Identify which cell holds the provided text, then report its (X, Y) central coordinate. 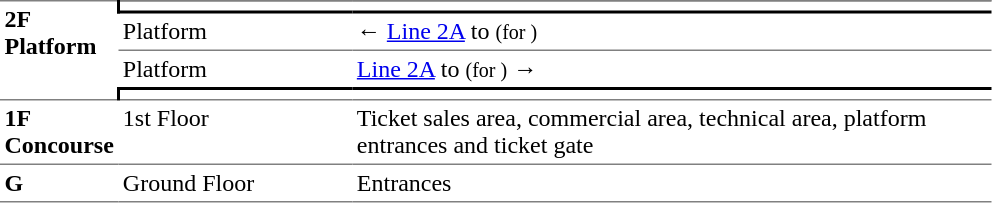
Ticket sales area, commercial area, technical area, platform entrances and ticket gate (672, 132)
2FPlatform (59, 50)
1st Floor (235, 132)
1FConcourse (59, 132)
← Line 2A to (for ) (672, 31)
Line 2A to (for ) → (672, 69)
Ground Floor (235, 183)
G (59, 183)
Entrances (672, 183)
